From the cell containing the given text, extract its center point as [X, Y] coordinate. 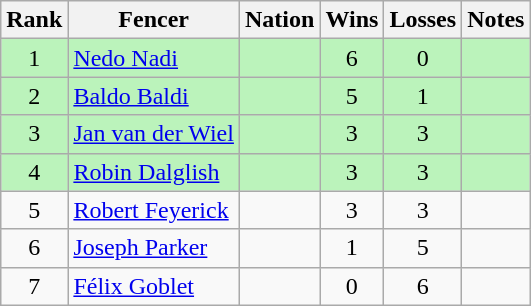
Nedo Nadi [154, 58]
Jan van der Wiel [154, 134]
Notes [496, 20]
Nation [279, 20]
Baldo Baldi [154, 96]
Fencer [154, 20]
7 [34, 286]
Wins [352, 20]
Losses [423, 20]
Félix Goblet [154, 286]
2 [34, 96]
Rank [34, 20]
Robert Feyerick [154, 210]
Joseph Parker [154, 248]
4 [34, 172]
Robin Dalglish [154, 172]
